For the text-containing cell, return its midpoint in [X, Y] coordinate format. 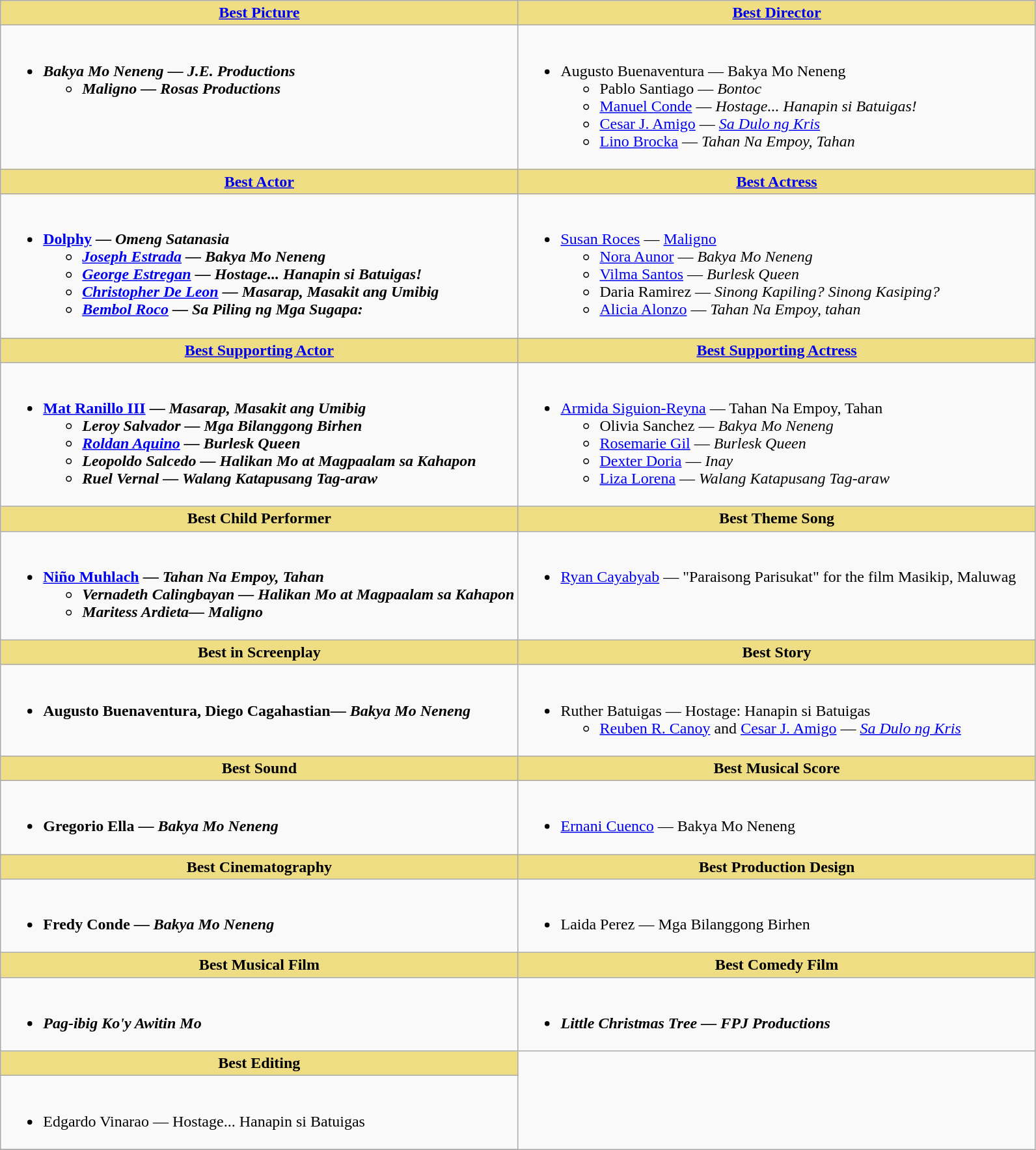
Laida Perez — Mga Bilanggong Birhen [777, 916]
Best Editing [259, 1063]
Best Musical Film [259, 965]
Best Musical Score [777, 768]
Niño Muhlach — Tahan Na Empoy, TahanVernadeth Calingbayan — Halikan Mo at Magpaalam sa KahaponMaritess Ardieta— Maligno [259, 586]
Best Story [777, 652]
Best in Screenplay [259, 652]
Best Production Design [777, 866]
Best Cinematography [259, 866]
Best Comedy Film [777, 965]
Fredy Conde — Bakya Mo Neneng [259, 916]
Pag-ibig Ko'y Awitin Mo [259, 1014]
Little Christmas Tree — FPJ Productions [777, 1014]
Augusto Buenaventura, Diego Cagahastian— Bakya Mo Neneng [259, 710]
Best Picture [259, 13]
Best Theme Song [777, 519]
Best Child Performer [259, 519]
Best Actress [777, 182]
Ryan Cayabyab — "Paraisong Parisukat" for the film Masikip, Maluwag [777, 586]
Ruther Batuigas — Hostage: Hanapin si BatuigasReuben R. Canoy and Cesar J. Amigo — Sa Dulo ng Kris [777, 710]
Best Director [777, 13]
Gregorio Ella — Bakya Mo Neneng [259, 817]
Edgardo Vinarao — Hostage... Hanapin si Batuigas [259, 1113]
Best Supporting Actress [777, 350]
Best Actor [259, 182]
Bakya Mo Neneng — J.E. ProductionsMaligno — Rosas Productions [259, 98]
Best Supporting Actor [259, 350]
Ernani Cuenco — Bakya Mo Neneng [777, 817]
Best Sound [259, 768]
